Search for the cell housing the specified text and yield its (X, Y) center coordinate. 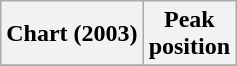
Chart (2003) (72, 34)
Peakposition (189, 34)
